Search for the cell housing the specified text and yield its (x, y) center coordinate. 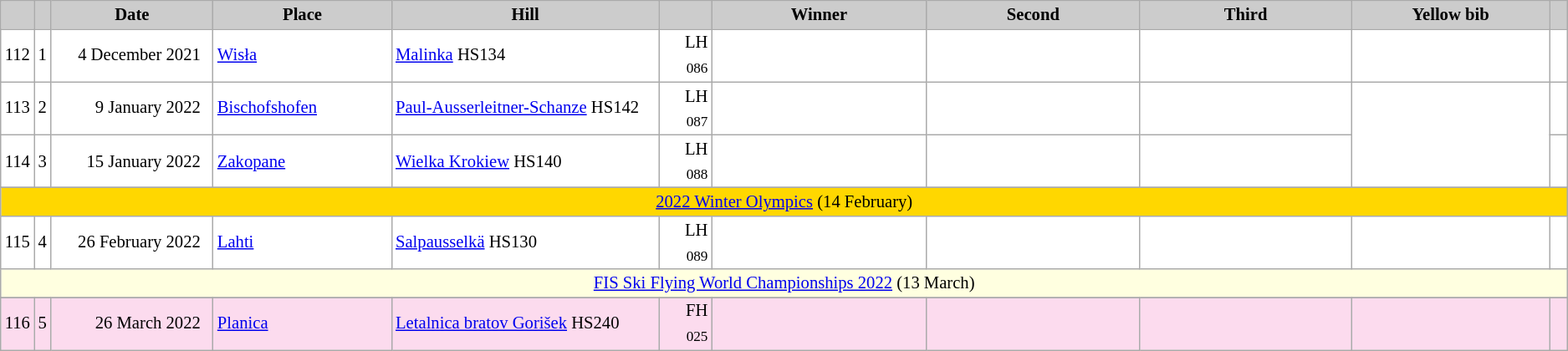
FH 025 (686, 323)
LH 088 (686, 160)
15 January 2022 (132, 160)
9 January 2022 (132, 109)
Planica (303, 323)
26 March 2022 (132, 323)
LH 086 (686, 55)
Wisła (303, 55)
112 (18, 55)
Yellow bib (1450, 14)
LH 087 (686, 109)
Lahti (303, 242)
Hill (525, 14)
3 (43, 160)
116 (18, 323)
2022 Winter Olympics (14 February) (784, 201)
Paul-Ausserleitner-Schanze HS142 (525, 109)
Wielka Krokiew HS140 (525, 160)
26 February 2022 (132, 242)
LH 089 (686, 242)
Zakopane (303, 160)
Third (1246, 14)
115 (18, 242)
2 (43, 109)
113 (18, 109)
114 (18, 160)
FIS Ski Flying World Championships 2022 (13 March) (784, 283)
Second (1034, 14)
Place (303, 14)
4 (43, 242)
5 (43, 323)
Winner (819, 14)
Salpausselkä HS130 (525, 242)
Letalnica bratov Gorišek HS240 (525, 323)
Date (132, 14)
1 (43, 55)
4 December 2021 (132, 55)
Malinka HS134 (525, 55)
Bischofshofen (303, 109)
